For the text-containing cell, return its midpoint in [x, y] coordinate format. 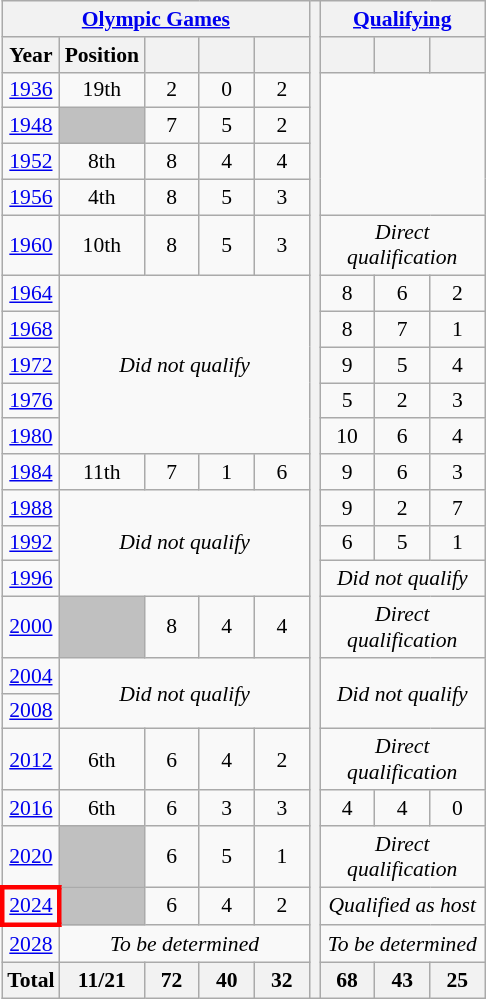
Olympic Games [156, 19]
Position [102, 55]
2012 [30, 760]
Qualifying [402, 19]
1996 [30, 579]
1960 [30, 246]
2028 [30, 944]
2008 [30, 711]
1952 [30, 162]
1968 [30, 330]
72 [172, 981]
25 [458, 981]
1976 [30, 401]
1992 [30, 543]
Qualified as host [402, 906]
11th [102, 472]
4th [102, 197]
1980 [30, 437]
1984 [30, 472]
2016 [30, 808]
1964 [30, 294]
1948 [30, 126]
11/21 [102, 981]
10th [102, 246]
32 [282, 981]
2024 [30, 906]
1936 [30, 90]
2000 [30, 628]
43 [402, 981]
10 [348, 437]
68 [348, 981]
1988 [30, 508]
Total [30, 981]
2004 [30, 676]
40 [226, 981]
1956 [30, 197]
8th [102, 162]
1972 [30, 365]
Year [30, 55]
19th [102, 90]
2020 [30, 856]
